Identify which cell holds the provided text, then report its (X, Y) central coordinate. 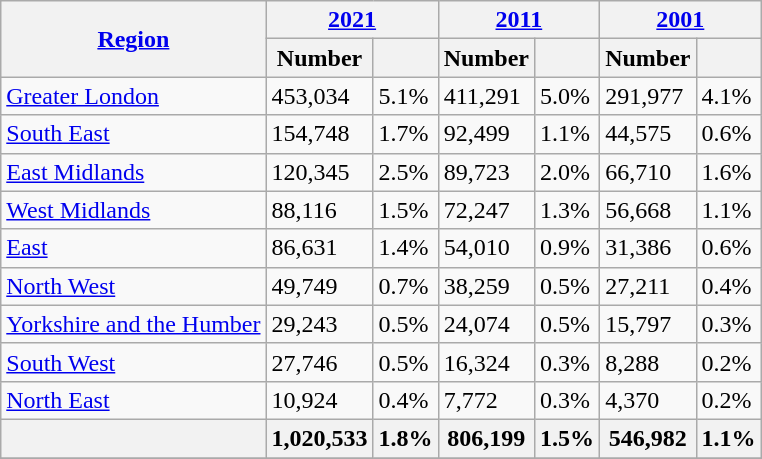
1.6% (728, 172)
North East (134, 400)
2021 (352, 20)
0.7% (406, 286)
0.9% (568, 248)
24,074 (486, 324)
South West (134, 362)
North West (134, 286)
546,982 (648, 438)
56,668 (648, 210)
5.0% (568, 96)
54,010 (486, 248)
1.4% (406, 248)
8,288 (648, 362)
7,772 (486, 400)
27,746 (320, 362)
411,291 (486, 96)
4,370 (648, 400)
154,748 (320, 134)
806,199 (486, 438)
44,575 (648, 134)
120,345 (320, 172)
5.1% (406, 96)
1.8% (406, 438)
West Midlands (134, 210)
66,710 (648, 172)
15,797 (648, 324)
291,977 (648, 96)
2.0% (568, 172)
Region (134, 39)
88,116 (320, 210)
89,723 (486, 172)
2.5% (406, 172)
4.1% (728, 96)
38,259 (486, 286)
86,631 (320, 248)
49,749 (320, 286)
92,499 (486, 134)
Yorkshire and the Humber (134, 324)
453,034 (320, 96)
31,386 (648, 248)
72,247 (486, 210)
16,324 (486, 362)
1.3% (568, 210)
2011 (518, 20)
27,211 (648, 286)
East Midlands (134, 172)
1.7% (406, 134)
2001 (680, 20)
10,924 (320, 400)
South East (134, 134)
East (134, 248)
29,243 (320, 324)
Greater London (134, 96)
1,020,533 (320, 438)
